Capture the cell that displays the provided text and extract its [X, Y] central coordinate. 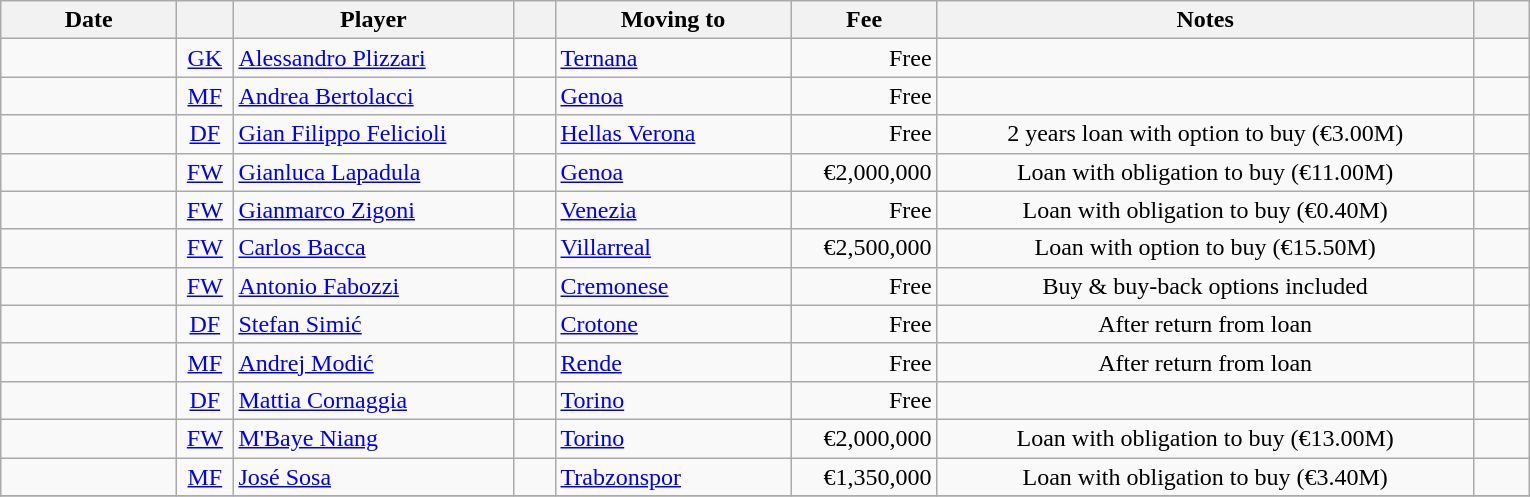
Villarreal [673, 248]
Crotone [673, 324]
€2,500,000 [864, 248]
Notes [1205, 20]
€1,350,000 [864, 477]
Hellas Verona [673, 134]
Venezia [673, 210]
Loan with obligation to buy (€13.00M) [1205, 438]
Ternana [673, 58]
Stefan Simić [374, 324]
Mattia Cornaggia [374, 400]
Gian Filippo Felicioli [374, 134]
Antonio Fabozzi [374, 286]
Gianluca Lapadula [374, 172]
2 years loan with option to buy (€3.00M) [1205, 134]
Loan with option to buy (€15.50M) [1205, 248]
Andrea Bertolacci [374, 96]
Loan with obligation to buy (€0.40M) [1205, 210]
Loan with obligation to buy (€11.00M) [1205, 172]
Player [374, 20]
M'Baye Niang [374, 438]
Date [89, 20]
Buy & buy-back options included [1205, 286]
Alessandro Plizzari [374, 58]
Carlos Bacca [374, 248]
Fee [864, 20]
GK [205, 58]
José Sosa [374, 477]
Gianmarco Zigoni [374, 210]
Rende [673, 362]
Cremonese [673, 286]
Loan with obligation to buy (€3.40M) [1205, 477]
Andrej Modić [374, 362]
Trabzonspor [673, 477]
Moving to [673, 20]
